Capture the cell that displays the provided text and extract its [x, y] central coordinate. 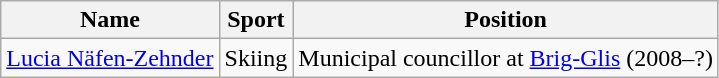
Lucia Näfen-Zehnder [110, 58]
Name [110, 20]
Skiing [256, 58]
Sport [256, 20]
Municipal councillor at Brig-Glis (2008–?) [506, 58]
Position [506, 20]
